Identify which cell holds the provided text, then report its [X, Y] central coordinate. 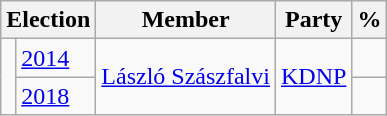
László Szászfalvi [186, 77]
2018 [56, 96]
2014 [56, 58]
Member [186, 20]
Party [313, 20]
Election [48, 20]
KDNP [313, 77]
% [370, 20]
